Find where the given text appears and provide that cell's center as [X, Y] coordinate. 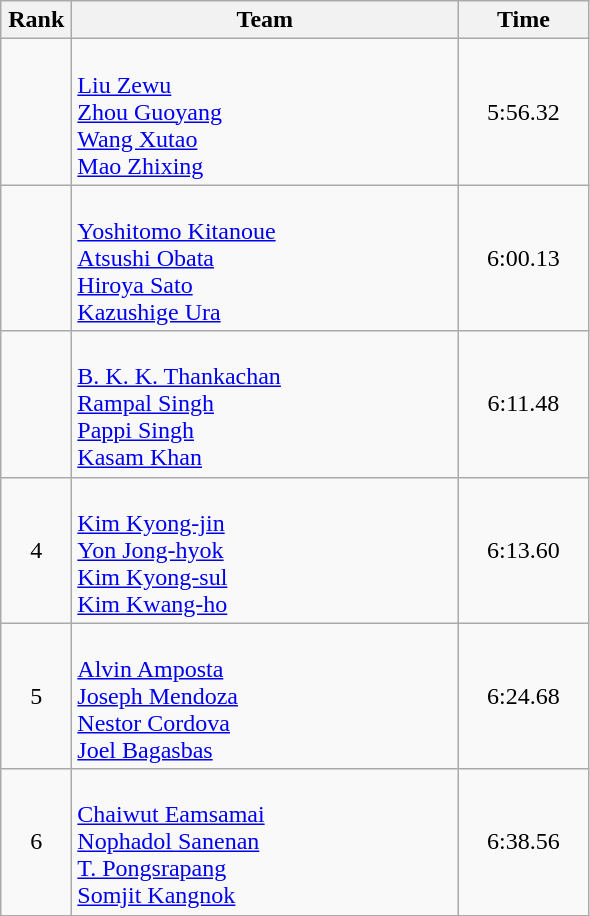
5 [36, 696]
4 [36, 550]
B. K. K. ThankachanRampal SinghPappi SinghKasam Khan [265, 404]
6:00.13 [524, 258]
Kim Kyong-jinYon Jong-hyokKim Kyong-sulKim Kwang-ho [265, 550]
6:11.48 [524, 404]
6:24.68 [524, 696]
Yoshitomo KitanoueAtsushi ObataHiroya SatoKazushige Ura [265, 258]
6:38.56 [524, 842]
Alvin AmpostaJoseph MendozaNestor CordovaJoel Bagasbas [265, 696]
6 [36, 842]
6:13.60 [524, 550]
Chaiwut EamsamaiNophadol SanenanT. PongsrapangSomjit Kangnok [265, 842]
Team [265, 20]
Rank [36, 20]
5:56.32 [524, 112]
Liu ZewuZhou GuoyangWang XutaoMao Zhixing [265, 112]
Time [524, 20]
